Find where the given text appears and provide that cell's center as [X, Y] coordinate. 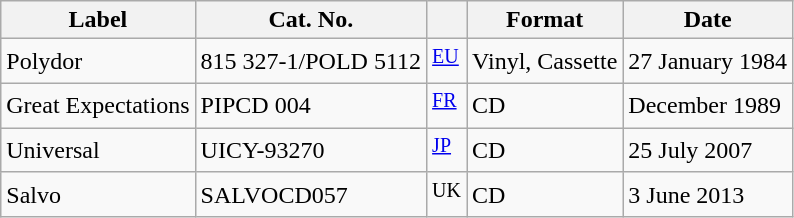
EU [447, 62]
December 1989 [708, 106]
Label [98, 20]
Salvo [98, 194]
FR [447, 106]
JP [447, 150]
SALVOCD057 [311, 194]
Polydor [98, 62]
Date [708, 20]
25 July 2007 [708, 150]
PIPCD 004 [311, 106]
27 January 1984 [708, 62]
UK [447, 194]
Vinyl, Cassette [545, 62]
Universal [98, 150]
Great Expectations [98, 106]
815 327-1/POLD 5112 [311, 62]
UICY-93270 [311, 150]
3 June 2013 [708, 194]
Cat. No. [311, 20]
Format [545, 20]
